Scan for the cell matching the given text and deliver its [X, Y] coordinate at center. 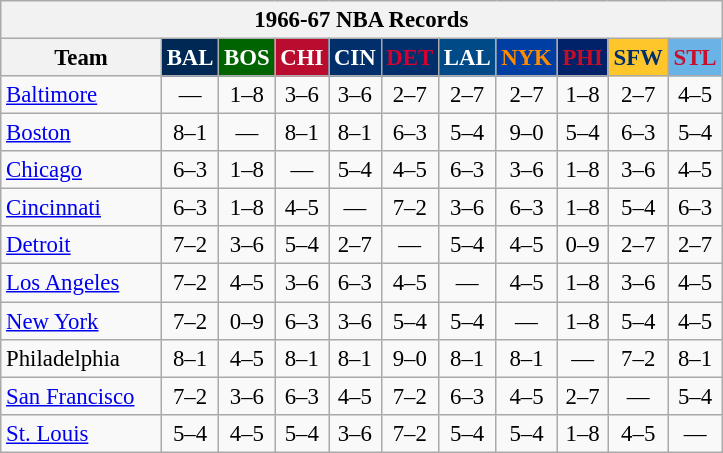
NYK [526, 58]
1966-67 NBA Records [362, 20]
Cincinnati [82, 208]
PHI [582, 58]
BAL [190, 58]
STL [695, 58]
LAL [466, 58]
CHI [302, 58]
New York [82, 321]
SFW [638, 58]
San Francisco [82, 396]
Philadelphia [82, 358]
St. Louis [82, 433]
BOS [247, 58]
Team [82, 58]
DET [410, 58]
Detroit [82, 245]
Chicago [82, 170]
Los Angeles [82, 283]
Baltimore [82, 95]
Boston [82, 133]
CIN [355, 58]
